Scan for the cell matching the given text and deliver its (x, y) coordinate at center. 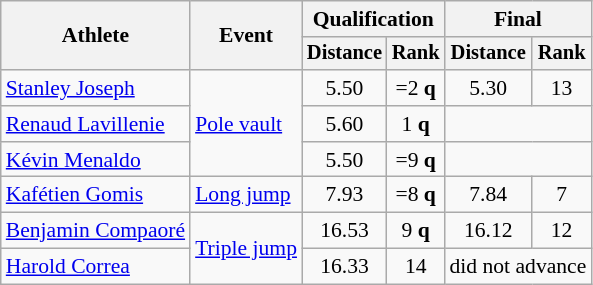
12 (562, 231)
Pole vault (246, 124)
Kévin Menaldo (96, 160)
Triple jump (246, 248)
Final (518, 19)
7.93 (344, 195)
16.12 (488, 231)
7.84 (488, 195)
=8 q (416, 195)
=9 q (416, 160)
Athlete (96, 36)
Benjamin Compaoré (96, 231)
Kafétien Gomis (96, 195)
5.60 (344, 124)
7 (562, 195)
Harold Correa (96, 267)
13 (562, 88)
did not advance (518, 267)
16.33 (344, 267)
Qualification (373, 19)
Long jump (246, 195)
Renaud Lavillenie (96, 124)
16.53 (344, 231)
1 q (416, 124)
=2 q (416, 88)
9 q (416, 231)
5.30 (488, 88)
Event (246, 36)
14 (416, 267)
Stanley Joseph (96, 88)
